For the text-containing cell, return its midpoint in (X, Y) coordinate format. 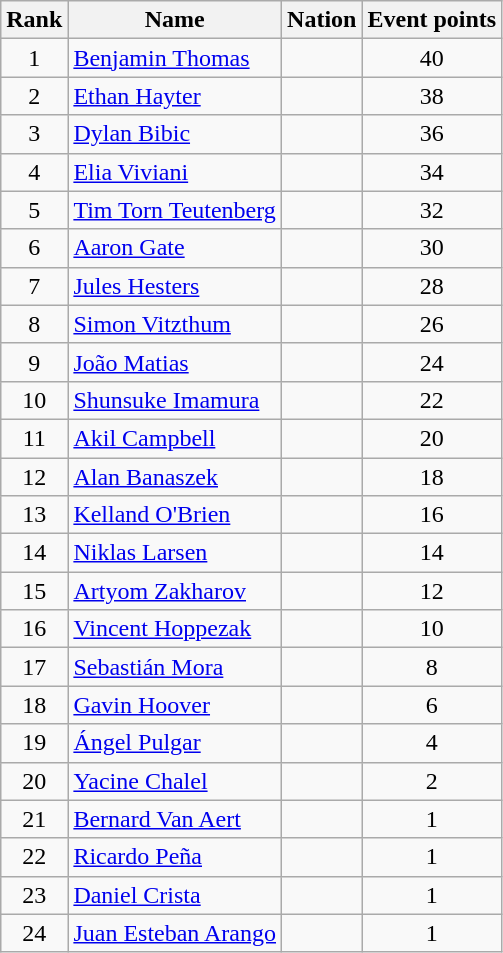
Shunsuke Imamura (175, 400)
13 (34, 515)
Sebastián Mora (175, 667)
40 (432, 58)
Name (175, 20)
36 (432, 134)
30 (432, 248)
5 (34, 210)
Event points (432, 20)
21 (34, 819)
Vincent Hoppezak (175, 629)
17 (34, 667)
3 (34, 134)
9 (34, 362)
Simon Vitzthum (175, 324)
Dylan Bibic (175, 134)
23 (34, 895)
Artyom Zakharov (175, 591)
Nation (322, 20)
João Matias (175, 362)
Bernard Van Aert (175, 819)
Aaron Gate (175, 248)
Yacine Chalel (175, 781)
Ángel Pulgar (175, 743)
Tim Torn Teutenberg (175, 210)
11 (34, 438)
28 (432, 286)
32 (432, 210)
Juan Esteban Arango (175, 933)
Ricardo Peña (175, 857)
Alan Banaszek (175, 477)
Jules Hesters (175, 286)
Benjamin Thomas (175, 58)
Rank (34, 20)
38 (432, 96)
7 (34, 286)
Daniel Crista (175, 895)
Akil Campbell (175, 438)
Gavin Hoover (175, 705)
34 (432, 172)
Elia Viviani (175, 172)
15 (34, 591)
19 (34, 743)
Kelland O'Brien (175, 515)
Niklas Larsen (175, 553)
Ethan Hayter (175, 96)
26 (432, 324)
